Scan for the cell matching the given text and deliver its (x, y) coordinate at center. 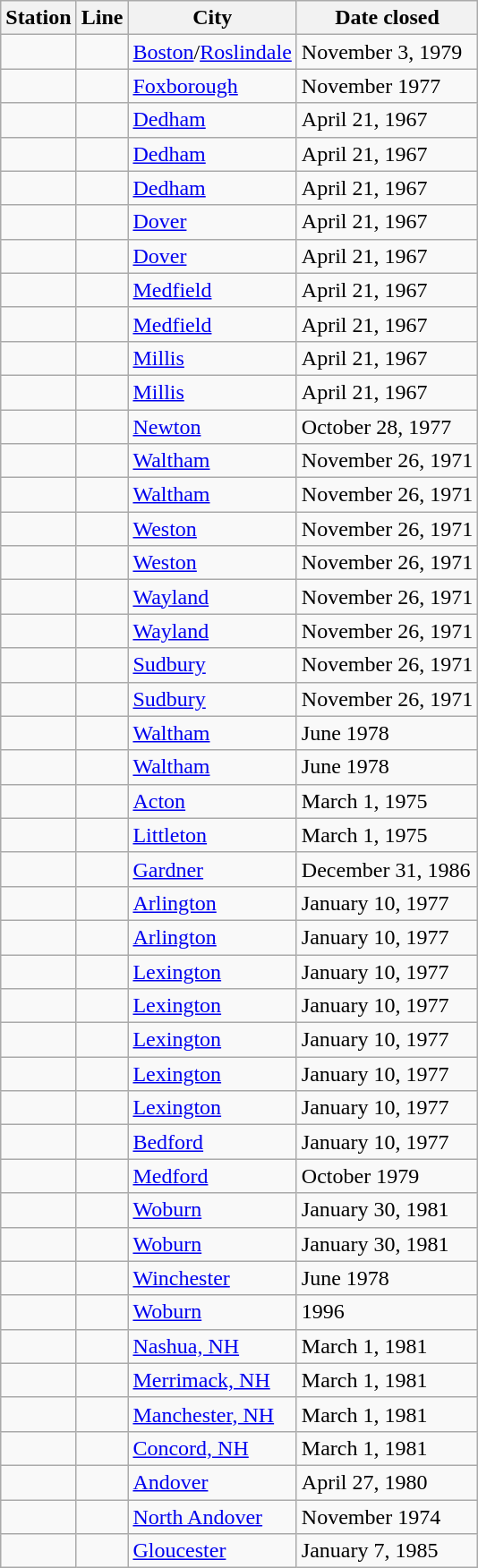
Bedford (212, 1142)
Manchester, NH (212, 1414)
Foxborough (212, 86)
Gardner (212, 869)
Concord, NH (212, 1448)
October 28, 1977 (387, 427)
North Andover (212, 1517)
October 1979 (387, 1176)
January 7, 1985 (387, 1551)
November 1974 (387, 1517)
December 31, 1986 (387, 869)
Andover (212, 1482)
Line (102, 18)
Merrimack, NH (212, 1380)
November 1977 (387, 86)
November 3, 1979 (387, 52)
Gloucester (212, 1551)
Newton (212, 427)
April 27, 1980 (387, 1482)
Acton (212, 801)
Boston/Roslindale (212, 52)
Station (38, 18)
Nashua, NH (212, 1346)
Littleton (212, 835)
Winchester (212, 1278)
Date closed (387, 18)
City (212, 18)
Medford (212, 1176)
1996 (387, 1312)
